From the cell containing the given text, extract its center point as (x, y) coordinate. 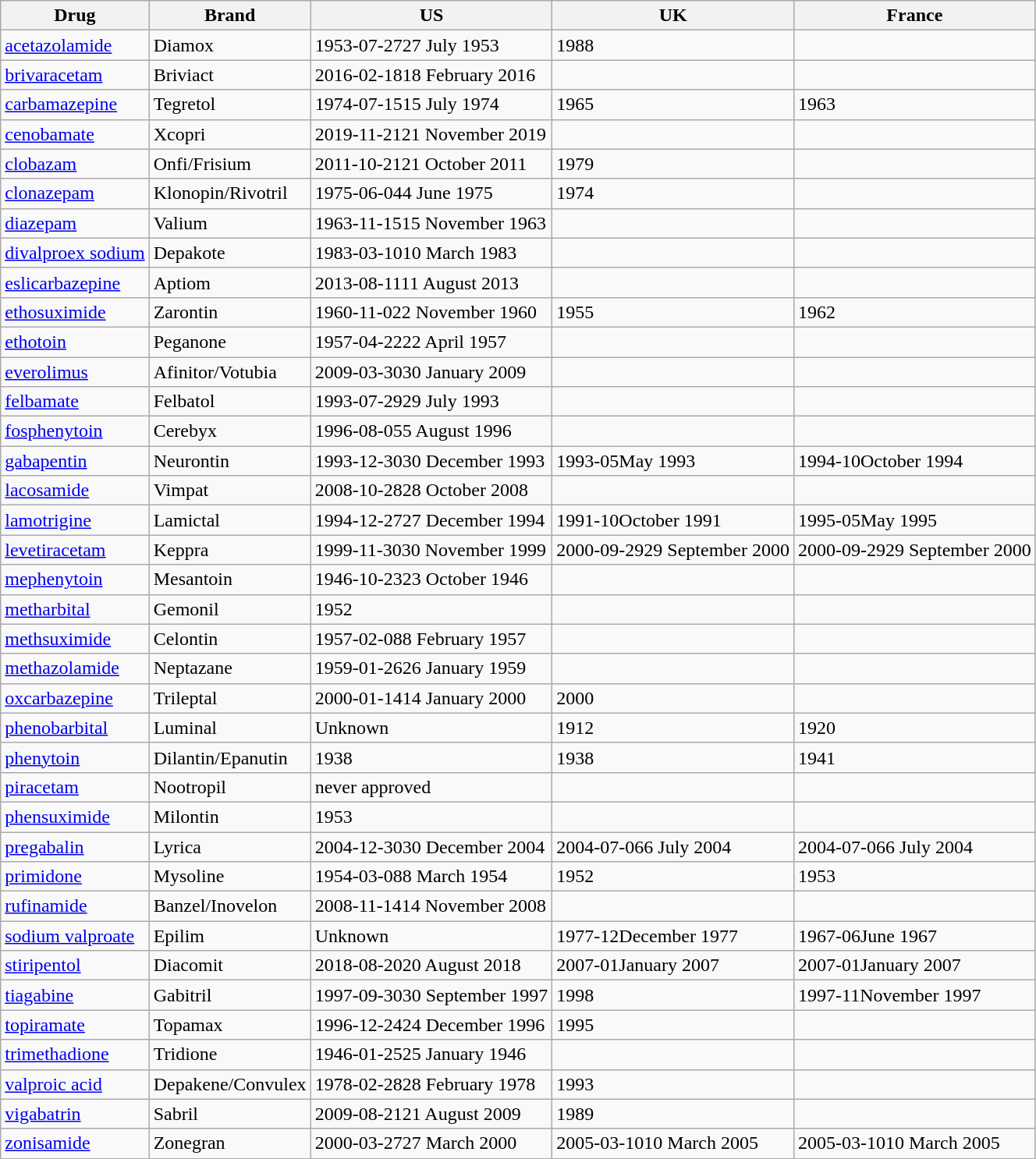
Lamictal (229, 520)
1977-12December 1977 (673, 936)
Dilantin/Epanutin (229, 757)
Zonegran (229, 1143)
Depakene/Convulex (229, 1084)
Neptazane (229, 668)
1994-10October 1994 (914, 461)
piracetam (75, 787)
1974 (673, 193)
UK (673, 16)
1967-06June 1967 (914, 936)
Epilim (229, 936)
Mysoline (229, 877)
Valium (229, 223)
eslicarbazepine (75, 282)
Afinitor/Votubia (229, 372)
Mesantoin (229, 579)
Diacomit (229, 966)
1953-07-2727 July 1953 (431, 45)
Trileptal (229, 698)
1989 (673, 1114)
lamotrigine (75, 520)
2016-02-1818 February 2016 (431, 75)
1993-07-2929 July 1993 (431, 402)
1996-12-2424 December 1996 (431, 1025)
felbamate (75, 402)
1998 (673, 995)
1965 (673, 105)
Onfi/Frisium (229, 164)
Keppra (229, 550)
Celontin (229, 639)
1941 (914, 757)
2004-12-3030 December 2004 (431, 846)
1954-03-088 March 1954 (431, 877)
everolimus (75, 372)
Gabitril (229, 995)
1955 (673, 312)
sodium valproate (75, 936)
Milontin (229, 817)
mephenytoin (75, 579)
Gemonil (229, 609)
2009-08-2121 August 2009 (431, 1114)
divalproex sodium (75, 253)
phensuximide (75, 817)
fosphenytoin (75, 431)
Nootropil (229, 787)
ethosuximide (75, 312)
rufinamide (75, 906)
primidone (75, 877)
1946-10-2323 October 1946 (431, 579)
1975-06-044 June 1975 (431, 193)
US (431, 16)
1960-11-022 November 1960 (431, 312)
Zarontin (229, 312)
Topamax (229, 1025)
phenobarbital (75, 728)
1997-11November 1997 (914, 995)
topiramate (75, 1025)
Luminal (229, 728)
cenobamate (75, 134)
Lyrica (229, 846)
Diamox (229, 45)
2018-08-2020 August 2018 (431, 966)
2000-01-1414 January 2000 (431, 698)
acetazolamide (75, 45)
1957-02-088 February 1957 (431, 639)
1962 (914, 312)
methsuximide (75, 639)
Brand (229, 16)
2019-11-2121 November 2019 (431, 134)
phenytoin (75, 757)
Xcopri (229, 134)
zonisamide (75, 1143)
Banzel/Inovelon (229, 906)
Drug (75, 16)
1974-07-1515 July 1974 (431, 105)
1993-05May 1993 (673, 461)
1963 (914, 105)
Felbatol (229, 402)
pregabalin (75, 846)
1946-01-2525 January 1946 (431, 1054)
tiagabine (75, 995)
1920 (914, 728)
vigabatrin (75, 1114)
methazolamide (75, 668)
Klonopin/Rivotril (229, 193)
carbamazepine (75, 105)
Depakote (229, 253)
Sabril (229, 1114)
stiripentol (75, 966)
1957-04-2222 April 1957 (431, 342)
1996-08-055 August 1996 (431, 431)
1999-11-3030 November 1999 (431, 550)
trimethadione (75, 1054)
diazepam (75, 223)
ethotoin (75, 342)
Neurontin (229, 461)
1979 (673, 164)
Tridione (229, 1054)
1978-02-2828 February 1978 (431, 1084)
Vimpat (229, 491)
1995-05May 1995 (914, 520)
Cerebyx (229, 431)
1993 (673, 1084)
Peganone (229, 342)
2008-11-1414 November 2008 (431, 906)
oxcarbazepine (75, 698)
1991-10October 1991 (673, 520)
brivaracetam (75, 75)
Tegretol (229, 105)
1993-12-3030 December 1993 (431, 461)
1983-03-1010 March 1983 (431, 253)
2000-03-2727 March 2000 (431, 1143)
gabapentin (75, 461)
1988 (673, 45)
1997-09-3030 September 1997 (431, 995)
2008-10-2828 October 2008 (431, 491)
metharbital (75, 609)
Aptiom (229, 282)
2009-03-3030 January 2009 (431, 372)
Briviact (229, 75)
levetiracetam (75, 550)
clonazepam (75, 193)
valproic acid (75, 1084)
1963-11-1515 November 1963 (431, 223)
clobazam (75, 164)
2000 (673, 698)
lacosamide (75, 491)
2013-08-1111 August 2013 (431, 282)
1959-01-2626 January 1959 (431, 668)
2011-10-2121 October 2011 (431, 164)
1994-12-2727 December 1994 (431, 520)
1995 (673, 1025)
1912 (673, 728)
never approved (431, 787)
France (914, 16)
